Provide the (X, Y) coordinate of the cell's center where the given text is located.  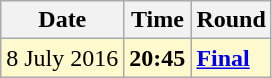
Round (231, 20)
8 July 2016 (62, 58)
Time (158, 20)
Date (62, 20)
20:45 (158, 58)
Final (231, 58)
